Return the [X, Y] coordinate for the center point of the cell that contains the specified text.  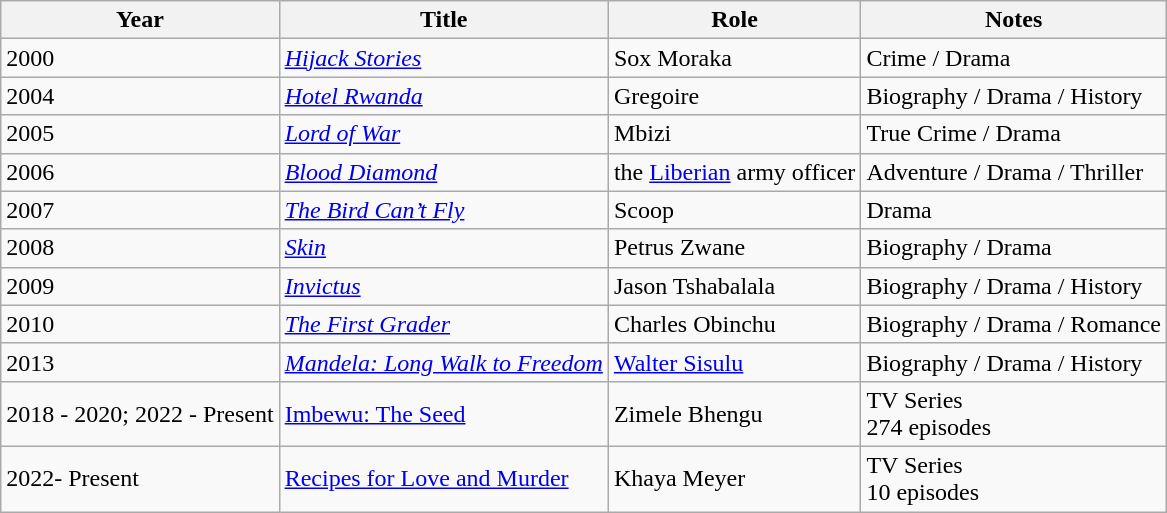
Gregoire [734, 96]
Year [140, 20]
2000 [140, 58]
2022- Present [140, 478]
Hijack Stories [444, 58]
Biography / Drama [1014, 248]
Mandela: Long Walk to Freedom [444, 362]
Notes [1014, 20]
Crime / Drama [1014, 58]
Skin [444, 248]
Charles Obinchu [734, 324]
Role [734, 20]
2006 [140, 172]
Scoop [734, 210]
Hotel Rwanda [444, 96]
Mbizi [734, 134]
TV Series274 episodes [1014, 414]
True Crime / Drama [1014, 134]
The First Grader [444, 324]
Invictus [444, 286]
2018 - 2020; 2022 - Present [140, 414]
Drama [1014, 210]
Recipes for Love and Murder [444, 478]
Title [444, 20]
Jason Tshabalala [734, 286]
Khaya Meyer [734, 478]
TV Series10 episodes [1014, 478]
2013 [140, 362]
Sox Moraka [734, 58]
the Liberian army officer [734, 172]
Imbewu: The Seed [444, 414]
Blood Diamond [444, 172]
2004 [140, 96]
Adventure / Drama / Thriller [1014, 172]
Walter Sisulu [734, 362]
2009 [140, 286]
2007 [140, 210]
Lord of War [444, 134]
2008 [140, 248]
Biography / Drama / Romance [1014, 324]
Petrus Zwane [734, 248]
Zimele Bhengu [734, 414]
The Bird Can’t Fly [444, 210]
2005 [140, 134]
2010 [140, 324]
